Identify which cell holds the provided text, then report its (X, Y) central coordinate. 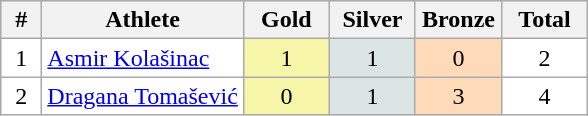
Gold (286, 20)
# (22, 20)
Silver (372, 20)
4 (545, 96)
Athlete (143, 20)
3 (458, 96)
Bronze (458, 20)
Total (545, 20)
Dragana Tomašević (143, 96)
Asmir Kolašinac (143, 58)
